Extract the [X, Y] coordinate from the center of the cell holding the provided text.  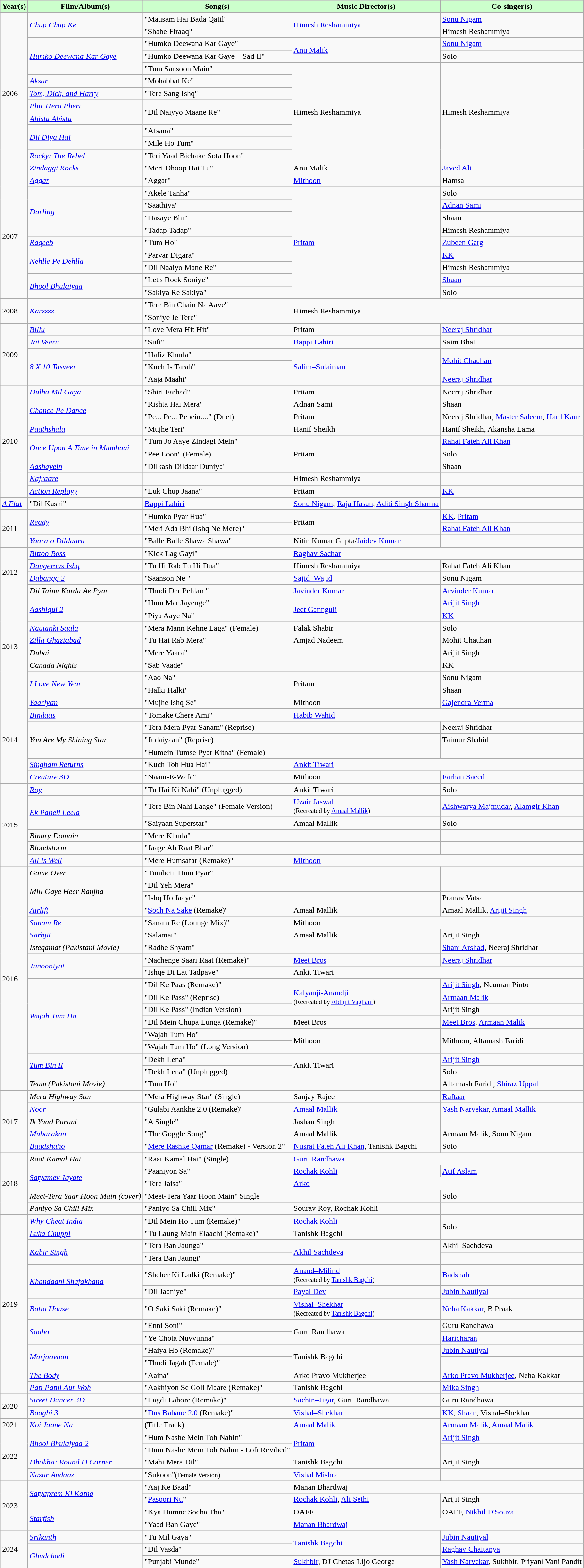
"Dil Ke Paas (Remake)" [217, 985]
"Hafiz Khuda" [217, 354]
"Mera Highway Star" (Single) [217, 1096]
Noor [85, 1109]
Ready [85, 522]
Marjaavaan [85, 1356]
"Dilkash Dildaar Duniya" [217, 466]
Mubarakan [85, 1134]
Salim–Sulaiman [366, 367]
Payal Dev [366, 1292]
"Hasaye Bhi" [217, 218]
2017 [14, 1121]
2016 [14, 978]
Dhokha: Round D Corner [85, 1462]
"Tu Hi Rab Tu Hi Dua" [217, 566]
Badshah [512, 1275]
"Meet-Tera Yaar Hoon Main" Single [217, 1196]
"Raat Kamal Hai" (Single) [217, 1159]
Wajah Tum Ho [85, 1016]
Altamash Faridi, Shiraz Uppal [512, 1084]
Arko Pravo Mukherjee [366, 1375]
Dangerous Ishq [85, 566]
Aggar [85, 181]
"Love Mera Hit Hit" [217, 329]
"Pe... Pe... Pepein...." (Duet) [217, 417]
"Yaad Ban Gaye" [217, 1524]
Uzair Jaswal (Recreated by Amaal Mallik) [366, 807]
Amjad Nadeem [366, 640]
"Soniye Je Tere" [217, 317]
"Let's Rock Soniye" [217, 280]
"Tum Sansoon Main" [217, 69]
"Dus Bahane 2.0 (Remake)" [217, 1413]
"Pee Loon" (Female) [217, 454]
Raat Kamal Hai [85, 1159]
"Parvar Digara" [217, 255]
"Mausam Hai Bada Qatil" [217, 19]
Javinder Kumar [366, 591]
Junooniyat [85, 966]
Aksar [85, 81]
Vishal–Shekhar (Recreated by Tanishk Bagchi) [366, 1309]
Vishal Mishra [366, 1475]
Roy [85, 790]
"Aakhiyon Se Goli Maare (Remake)" [217, 1388]
"Dil Ke Pass" (Indian Version) [217, 1010]
"Tu Hai Rab Mera" [217, 640]
Action Replayy [85, 491]
Vishal–Shekhar [366, 1413]
"Tere Bin Nahi Laage" (Female Version) [217, 807]
Yaariyan [85, 702]
"Luk Chup Jaana" [217, 491]
"Sab Vaade" [217, 665]
Jashan Singh [366, 1121]
Ik Yaad Purani [85, 1121]
The Body [85, 1375]
Dil Diya Hai [85, 137]
Chance Pe Dance [85, 410]
"Tere Bin Chain Na Aave" [217, 305]
Binary Domain [85, 836]
Aishwarya Majmudar, Alamgir Khan [512, 807]
Armaan Malik [512, 997]
I Love New Year [85, 684]
2008 [14, 311]
"Afsana" [217, 131]
Dubai [85, 653]
Yash Narvekar, Amaal Mallik [512, 1109]
Tom, Dick, and Harry [85, 93]
"Aaj Ke Baad" [217, 1487]
2024 [14, 1549]
Atif Aslam [512, 1171]
"Tumhein Hum Pyar" [217, 873]
"Tera Ban Jaunga" [217, 1246]
"Mahi Mera Dil" [217, 1462]
"Salamat" [217, 935]
"Soch Na Sake (Remake)" [217, 910]
Armaan Malik, Amaal Malik [512, 1425]
2011 [14, 528]
Baadshaho [85, 1146]
Hamsa [512, 181]
Arvinder Kumar [512, 591]
Yaara o Dildaara [85, 541]
"Hum Nashe Mein Toh Nahin" [217, 1437]
"Tere Sang Ishq" [217, 93]
Nitin Kumar Gupta/Jaidev Kumar [366, 541]
KK, Pritam [512, 516]
Ek Paheli Leela [85, 812]
"Dil Naaiyo Mane Re" [217, 267]
"Saathiya" [217, 205]
Sajid–Wajid [366, 578]
2020 [14, 1406]
"Kick Lag Gayi" [217, 553]
"Tera Ban Jaungi" [217, 1258]
2018 [14, 1184]
2014 [14, 740]
Arko [438, 1184]
Aashiqui 2 [85, 609]
Song(s) [217, 7]
"Rishta Hai Mera" [217, 404]
"Mere Rashke Qamar (Remake) - Version 2" [217, 1146]
Batla House [85, 1309]
Hanif Sheikh [366, 429]
Meet-Tera Yaar Hoon Main (cover) [85, 1196]
2019 [14, 1304]
"Aao Na" [217, 678]
Why Cheat India [85, 1221]
"Dil Naiyyo Maane Re" [217, 112]
"Tadap Tadap" [217, 230]
"Naam-E-Wafa" [217, 777]
Zindaggi Rocks [85, 168]
"Mujhe Teri" [217, 429]
"Meri Dhoop Hai Tu" [217, 168]
Sachin–Jigar, Guru Randhawa [366, 1400]
"Mohabbat Ke" [217, 81]
"Dil Ke Pass" (Reprise) [217, 997]
Taimur Shahid [512, 740]
"Humko Deewana Kar Gaye – Sad II" [217, 56]
Nazar Andaaz [85, 1475]
Team (Pakistani Movie) [85, 1084]
Film/Album(s) [85, 7]
Mill Gaye Heer Ranjha [85, 891]
"Ye Chota Nuvvunna" [217, 1338]
Arijit Singh, Neuman Pinto [512, 985]
"Dil Mein Chupa Lunga (Remake)" [217, 1022]
"Aaja Maahi" [217, 379]
"Ishqe Di Lat Tadpave" [217, 972]
Sanam Re [85, 922]
Koi Jaane Na [85, 1425]
"Kuch Toh Hua Hai" [217, 765]
Sukhbir, DJ Chetas-Lijo George [366, 1561]
Karzzzz [85, 311]
Haricharan [512, 1338]
"Hum Nashe Mein Toh Nahin - Lofi Revibed" [217, 1450]
Tum Bin II [85, 1065]
Pati Patni Aur Woh [85, 1388]
Zubeen Garg [512, 243]
Falak Shabir [366, 628]
"Shiri Farhad" [217, 392]
"Humko Deewana Kar Gaye" [217, 44]
Jeet Gannguli [366, 609]
Luka Chuppi [85, 1233]
"Dil Kashi" [85, 504]
Paniyo Sa Chill Mix [85, 1208]
"A Single" [217, 1121]
"Wajah Tum Ho" (Long Version) [217, 1047]
Chup Chup Ke [85, 25]
Hanif Sheikh, Akansha Lama [512, 429]
Zilla Ghaziabad [85, 640]
Neeraj Shridhar, Master Saleem, Hard Kaur [512, 417]
Raghav Chaitanya [512, 1549]
OAFF [366, 1512]
"Tum Jo Aaye Zindagi Mein" [217, 441]
Habib Wahid [438, 715]
Srikanth [85, 1537]
Nautanki Saala [85, 628]
Airlift [85, 910]
2015 [14, 825]
"Haiya Ho (Remake)" [217, 1350]
"Akele Tanha" [217, 193]
2006 [14, 93]
"Dil Yeh Mera" [217, 885]
"Tu Hai Ki Nahi" (Unplugged) [217, 790]
"O Saki Saki (Remake)" [217, 1309]
Dil Tainu Karda Ae Pyar [85, 591]
"Thodi Der Pehlan " [217, 591]
Kabir Singh [85, 1252]
Year(s) [14, 7]
Bloodstorm [85, 848]
Satyaprem Ki Katha [85, 1493]
"Lagdi Lahore (Remake)" [217, 1400]
Sourav Roy, Rochak Kohli [366, 1208]
Music Director(s) [366, 7]
OAFF, Nikhil D'Souza [512, 1512]
KK, Shaan, Vishal–Shekhar [512, 1413]
"Radhe Shyam" [217, 947]
Ahista Ahista [85, 118]
"The Goggle Song" [217, 1134]
Pranav Vatsa [512, 898]
Shani Arshad, Neeraj Shridhar [512, 947]
"Enni Soni" [217, 1325]
Mika Singh [512, 1388]
You Are My Shining Star [85, 740]
Sarbjit [85, 935]
Dulha Mil Gaya [85, 392]
Gajendra Verma [512, 702]
(Title Track) [217, 1425]
"Mere Khuda" [217, 836]
Jai Veeru [85, 342]
"Saiyaan Superstar" [217, 823]
Isteqamat (Pakistani Movie) [85, 947]
"Meri Ada Bhi (Ishq Ne Mere)" [217, 528]
Neha Kakkar, B Praak [512, 1309]
A Flat [14, 504]
"Jaage Ab Raat Bhar" [217, 848]
Game Over [85, 873]
Saim Bhatt [512, 342]
2023 [14, 1506]
"Teri Yaad Bichake Sota Hoon" [217, 156]
Saaho [85, 1332]
"Dil Vasda" [217, 1549]
"Saanson Ne " [217, 578]
"Dekh Lena" [217, 1059]
"Kya Humne Socha Tha" [217, 1512]
Kalyanji-Anandji (Recreated by Abhijit Vaghani) [366, 997]
"Hum Mar Jayenge" [217, 603]
Bhool Bhulaiyaa [85, 286]
"Aaina" [217, 1375]
Street Dancer 3D [85, 1400]
Javed Ali [512, 168]
"Mera Mann Kehne Laga" (Female) [217, 628]
"Sheher Ki Ladki (Remake)" [217, 1275]
8 X 10 Tasveer [85, 367]
Raqeeb [85, 243]
"Wajah Tum Ho" [217, 1034]
2022 [14, 1456]
"Nachenge Saari Raat (Remake)" [217, 960]
Yash Narvekar, Sukhbir, Priyani Vani Pandit [512, 1561]
"Dil Mein Ho Tum (Remake)" [217, 1221]
2010 [14, 441]
Bittoo Boss [85, 553]
Farhan Saeed [512, 777]
"Mujhe Ishq Se" [217, 702]
Rocky: The Rebel [85, 156]
Nehlle Pe Dehlla [85, 261]
Paathshala [85, 429]
Satyamev Jayate [85, 1177]
"Balle Balle Shawa Shawa" [217, 541]
Darling [85, 212]
Co-singer(s) [512, 7]
"Tomake Chere Ami" [217, 715]
"Paaniyon Sa" [217, 1171]
Sonu Nigam, Raja Hasan, Aditi Singh Sharma [366, 504]
2013 [14, 647]
"Paniyo Sa Chill Mix" [217, 1208]
"Ishq Ho Jaaye" [217, 898]
"Pasoori Nu" [217, 1499]
Humko Deewana Kar Gaye [85, 56]
"Tu Mil Gaya" [217, 1537]
"Dekh Lena" (Unplugged) [217, 1072]
"Dil Jaaniye" [217, 1292]
"Sakiya Re Sakiya" [217, 292]
Singham Returns [85, 765]
2012 [14, 572]
Khandaani Shafakhana [85, 1281]
"Shabe Firaaq" [217, 31]
Mera Highway Star [85, 1096]
"Sufi" [217, 342]
"Aggar" [217, 181]
"Piya Aaye Na" [217, 616]
Bindaas [85, 715]
2007 [14, 236]
"Punjabi Munde" [217, 1561]
"Tera Mera Pyar Sanam" (Reprise) [217, 727]
Rochak Kohli, Ali Sethi [366, 1499]
"Thodi Jagah (Female)" [217, 1363]
Billu [85, 329]
Bhool Bhulaiyaa 2 [85, 1444]
"Tere Jaisa" [217, 1184]
Once Upon A Time in Mumbaai [85, 448]
"Sukoon"(Female Version) [217, 1475]
Sanjay Rajee [366, 1096]
"Humein Tumse Pyar Kitna" (Female) [217, 752]
2009 [14, 354]
Armaan Malik, Sonu Nigam [512, 1134]
"Kuch Is Tarah" [217, 367]
2021 [14, 1425]
Raghav Sachar [438, 553]
"Mile Ho Tum" [217, 143]
Dabangg 2 [85, 578]
Meet Bros, Armaan Malik [512, 1022]
Amaal Mallik, Arijit Singh [512, 910]
Amaal Malik [366, 1425]
Aashayein [85, 466]
Ghudchadi [85, 1555]
"Mere Yaara" [217, 653]
Canada Nights [85, 665]
Raftaar [512, 1096]
Arko Pravo Mukherjee, Neha Kakkar [512, 1375]
Baaghi 3 [85, 1413]
"Judaiyaan" (Reprise) [217, 740]
Creature 3D [85, 777]
"Gulabi Aankhe 2.0 (Remake)" [217, 1109]
"Humko Pyar Hua" [217, 516]
All Is Well [85, 860]
Nusrat Fateh Ali Khan, Tanishk Bagchi [366, 1146]
Anand–Milind (Recreated by Tanishk Bagchi) [366, 1275]
Kajraare [85, 479]
"Tu Laung Main Elaachi (Remake)" [217, 1233]
"Halki Halki" [217, 690]
"Sanam Re (Lounge Mix)" [217, 922]
Phir Hera Pheri [85, 106]
"Mere Humsafar (Remake)" [217, 860]
Mithoon, Altamash Faridi [512, 1041]
Starfish [85, 1518]
